Pinpoint the cell where the given text exists, returning its [X, Y] midpoint coordinate. 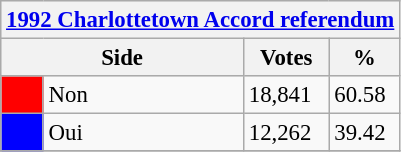
60.58 [364, 95]
18,841 [286, 95]
Votes [286, 58]
Side [122, 58]
1992 Charlottetown Accord referendum [200, 20]
Non [143, 95]
Oui [143, 133]
% [364, 58]
39.42 [364, 133]
12,262 [286, 133]
